Pinpoint the cell where the given text exists, returning its (x, y) midpoint coordinate. 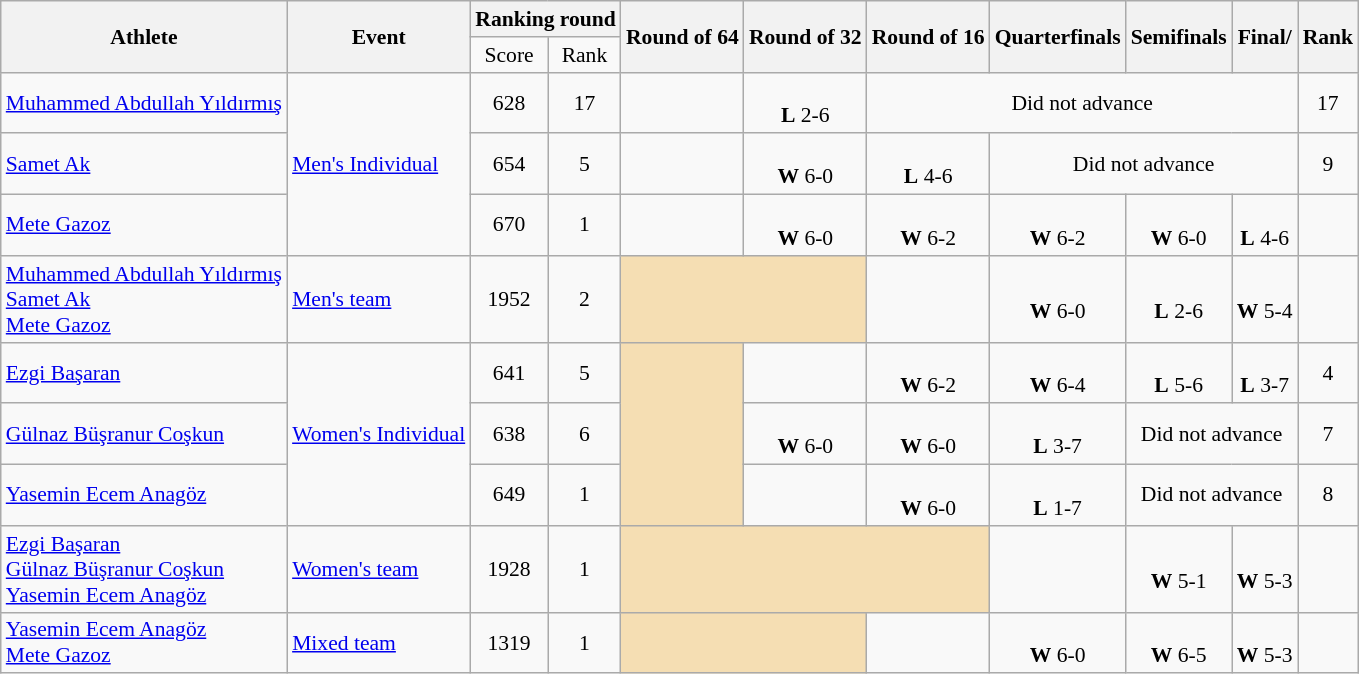
641 (509, 372)
Round of 16 (928, 36)
628 (509, 102)
9 (1328, 164)
Ezgi Başaran (144, 372)
649 (509, 496)
1928 (509, 570)
W 5-1 (1179, 570)
Score (509, 55)
L 1-7 (1058, 496)
Quarterfinals (1058, 36)
L 5-6 (1179, 372)
1952 (509, 300)
Ranking round (546, 19)
670 (509, 226)
Gülnaz Büşranur Coşkun (144, 434)
Mete Gazoz (144, 226)
Muhammed Abdullah Yıldırmış (144, 102)
Yasemin Ecem Anagöz (144, 496)
Mixed team (378, 642)
Ezgi BaşaranGülnaz Büşranur CoşkunYasemin Ecem Anagöz (144, 570)
Men's Individual (378, 164)
1319 (509, 642)
Yasemin Ecem AnagözMete Gazoz (144, 642)
Women's Individual (378, 434)
2 (584, 300)
638 (509, 434)
Round of 64 (682, 36)
Final/ (1265, 36)
654 (509, 164)
Women's team (378, 570)
6 (584, 434)
W 6-4 (1058, 372)
Round of 32 (806, 36)
W 6-5 (1179, 642)
Men's team (378, 300)
8 (1328, 496)
Semifinals (1179, 36)
Event (378, 36)
7 (1328, 434)
W 5-4 (1265, 300)
Samet Ak (144, 164)
Muhammed Abdullah YıldırmışSamet AkMete Gazoz (144, 300)
Athlete (144, 36)
4 (1328, 372)
